Scan for the cell matching the given text and deliver its (x, y) coordinate at center. 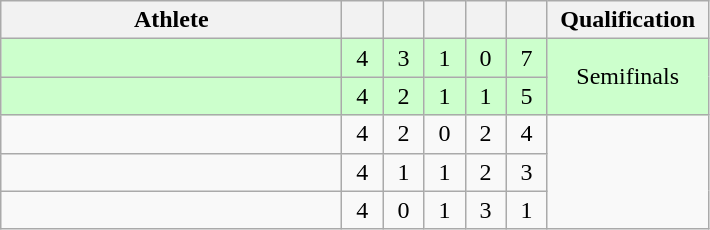
Semifinals (628, 77)
7 (526, 58)
Qualification (628, 20)
5 (526, 96)
Athlete (172, 20)
